From the cell containing the given text, extract its center point as [X, Y] coordinate. 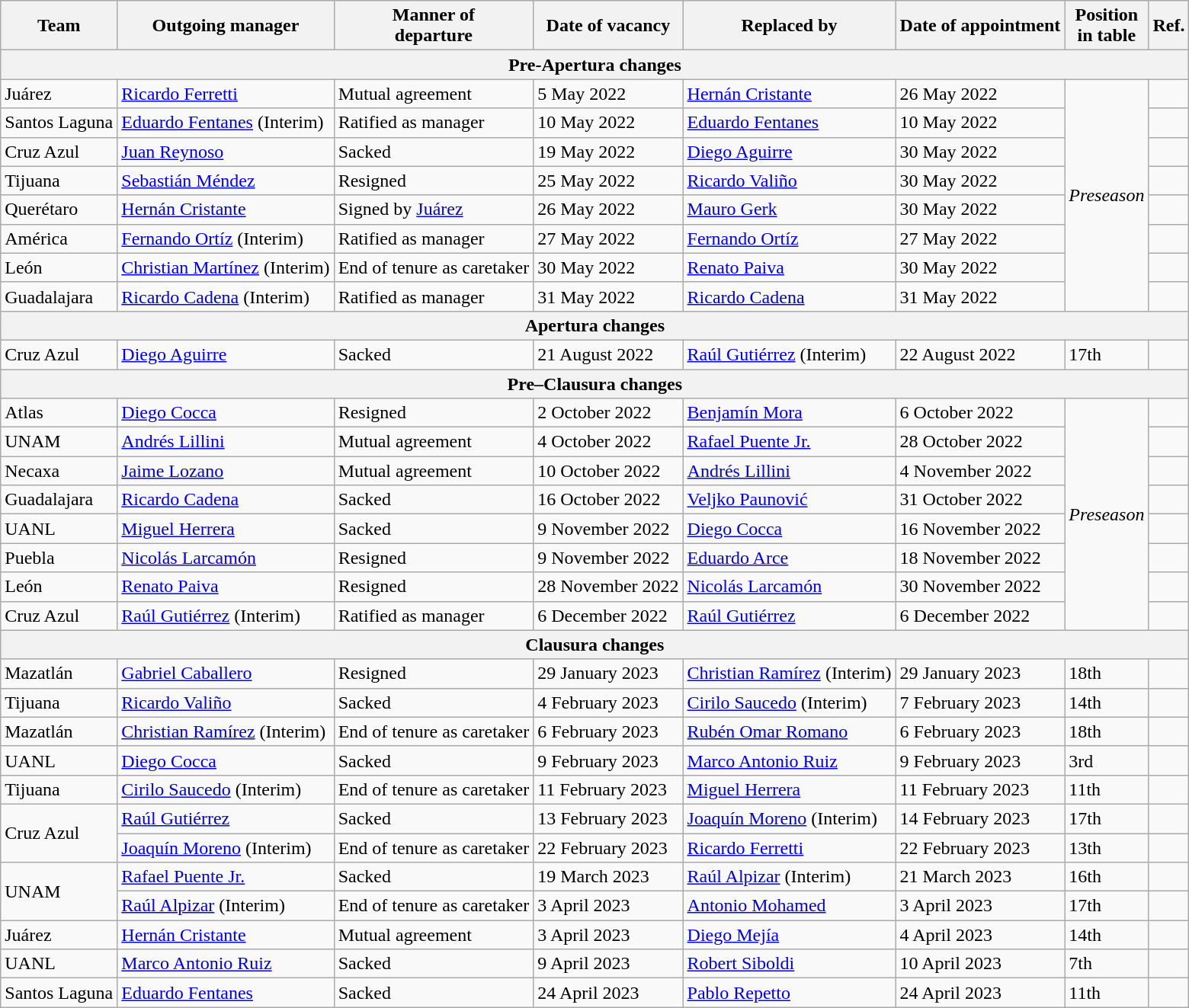
Date of vacancy [608, 26]
Robert Siboldi [790, 964]
4 February 2023 [608, 702]
19 May 2022 [608, 152]
2 October 2022 [608, 413]
5 May 2022 [608, 94]
13 February 2023 [608, 818]
19 March 2023 [608, 877]
América [59, 238]
Clausura changes [594, 645]
14 February 2023 [980, 818]
28 November 2022 [608, 587]
10 October 2022 [608, 471]
Antonio Mohamed [790, 906]
Gabriel Caballero [226, 674]
Eduardo Arce [790, 558]
Atlas [59, 413]
Querétaro [59, 210]
Pre–Clausura changes [594, 383]
31 October 2022 [980, 500]
3rd [1107, 760]
30 November 2022 [980, 587]
Signed by Juárez [434, 210]
Position in table [1107, 26]
Juan Reynoso [226, 152]
Rubén Omar Romano [790, 731]
Manner of departure [434, 26]
4 April 2023 [980, 935]
Date of appointment [980, 26]
Mauro Gerk [790, 210]
16 November 2022 [980, 529]
16 October 2022 [608, 500]
Team [59, 26]
Diego Mejía [790, 935]
4 October 2022 [608, 442]
Necaxa [59, 471]
Puebla [59, 558]
4 November 2022 [980, 471]
Christian Martínez (Interim) [226, 267]
21 August 2022 [608, 354]
9 April 2023 [608, 964]
Jaime Lozano [226, 471]
Apertura changes [594, 325]
7th [1107, 964]
Ricardo Cadena (Interim) [226, 296]
6 October 2022 [980, 413]
Replaced by [790, 26]
Pablo Repetto [790, 993]
28 October 2022 [980, 442]
Veljko Paunović [790, 500]
10 April 2023 [980, 964]
Sebastián Méndez [226, 181]
Ref. [1169, 26]
16th [1107, 877]
Pre-Apertura changes [594, 65]
21 March 2023 [980, 877]
Fernando Ortíz (Interim) [226, 238]
13th [1107, 848]
Fernando Ortíz [790, 238]
7 February 2023 [980, 702]
Outgoing manager [226, 26]
25 May 2022 [608, 181]
Eduardo Fentanes (Interim) [226, 123]
18 November 2022 [980, 558]
Benjamín Mora [790, 413]
22 August 2022 [980, 354]
